From the cell containing the given text, extract its center point as [X, Y] coordinate. 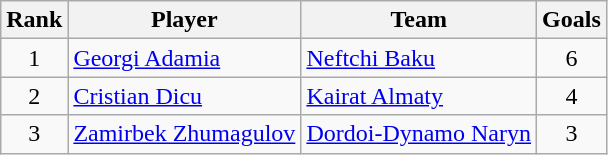
2 [34, 96]
Rank [34, 20]
Neftchi Baku [419, 58]
Team [419, 20]
Dordoi-Dynamo Naryn [419, 134]
Georgi Adamia [184, 58]
Player [184, 20]
4 [572, 96]
Cristian Dicu [184, 96]
1 [34, 58]
Zamirbek Zhumagulov [184, 134]
Kairat Almaty [419, 96]
6 [572, 58]
Goals [572, 20]
